Pinpoint the cell where the given text exists, returning its [x, y] midpoint coordinate. 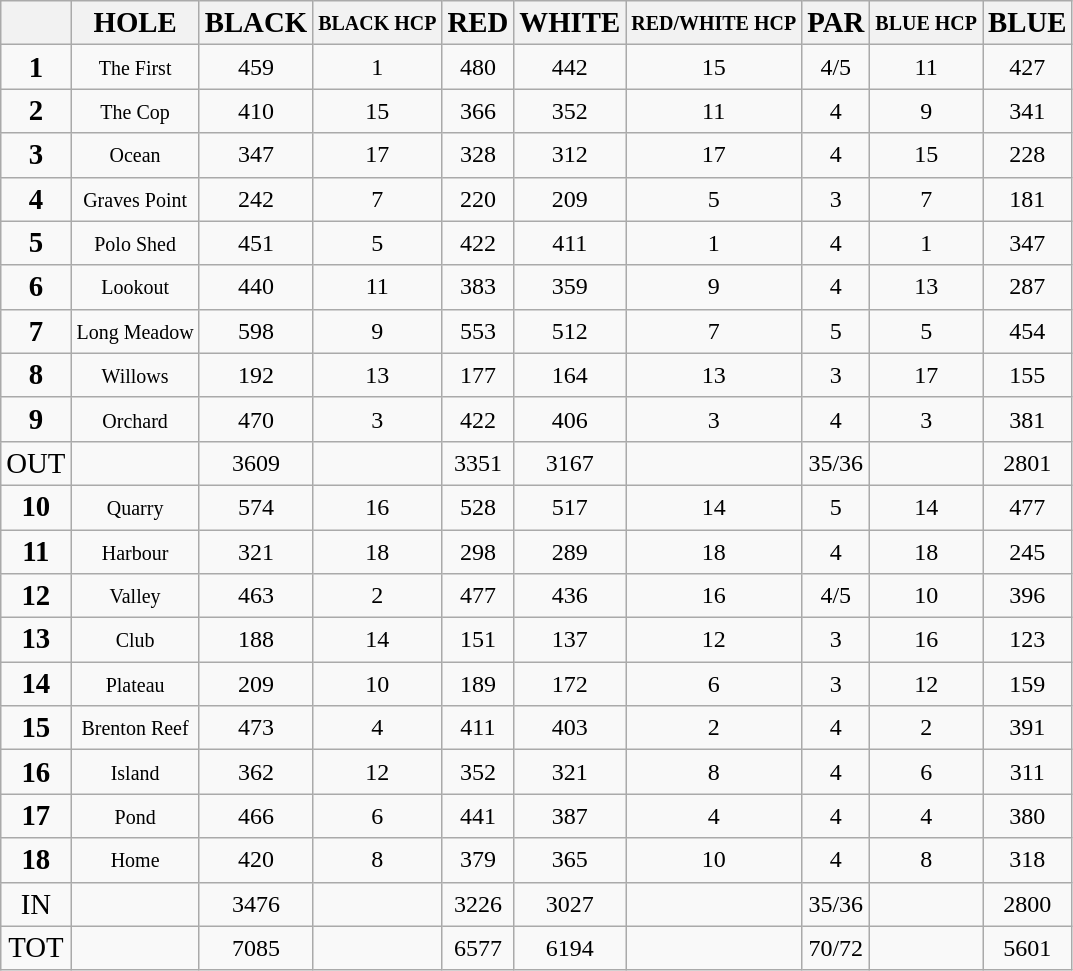
Long Meadow [135, 331]
WHITE [570, 23]
6194 [570, 948]
7085 [256, 948]
362 [256, 772]
3609 [256, 463]
242 [256, 199]
164 [570, 375]
517 [570, 507]
574 [256, 507]
3351 [478, 463]
123 [1026, 640]
6577 [478, 948]
3027 [570, 904]
380 [1026, 816]
441 [478, 816]
427 [1026, 67]
PAR [836, 23]
451 [256, 243]
RED/WHITE HCP [714, 23]
Ocean [135, 155]
IN [36, 904]
312 [570, 155]
5601 [1026, 948]
466 [256, 816]
220 [478, 199]
The First [135, 67]
403 [570, 728]
459 [256, 67]
289 [570, 552]
189 [478, 684]
228 [1026, 155]
420 [256, 860]
Willows [135, 375]
172 [570, 684]
BLUE [1026, 23]
287 [1026, 287]
192 [256, 375]
Orchard [135, 419]
Harbour [135, 552]
406 [570, 419]
Club [135, 640]
3476 [256, 904]
366 [478, 111]
151 [478, 640]
396 [1026, 596]
528 [478, 507]
383 [478, 287]
BLACK HCP [378, 23]
159 [1026, 684]
Lookout [135, 287]
Plateau [135, 684]
359 [570, 287]
440 [256, 287]
341 [1026, 111]
311 [1026, 772]
553 [478, 331]
Pond [135, 816]
Graves Point [135, 199]
181 [1026, 199]
RED [478, 23]
245 [1026, 552]
Island [135, 772]
454 [1026, 331]
2800 [1026, 904]
Quarry [135, 507]
TOT [36, 948]
381 [1026, 419]
298 [478, 552]
OUT [36, 463]
473 [256, 728]
155 [1026, 375]
Polo Shed [135, 243]
3167 [570, 463]
BLUE HCP [926, 23]
188 [256, 640]
598 [256, 331]
318 [1026, 860]
379 [478, 860]
The Cop [135, 111]
442 [570, 67]
470 [256, 419]
512 [570, 331]
Valley [135, 596]
387 [570, 816]
177 [478, 375]
436 [570, 596]
HOLE [135, 23]
Home [135, 860]
BLACK [256, 23]
365 [570, 860]
3226 [478, 904]
463 [256, 596]
480 [478, 67]
Brenton Reef [135, 728]
137 [570, 640]
410 [256, 111]
391 [1026, 728]
70/72 [836, 948]
2801 [1026, 463]
328 [478, 155]
